Capture the cell that displays the provided text and extract its (x, y) central coordinate. 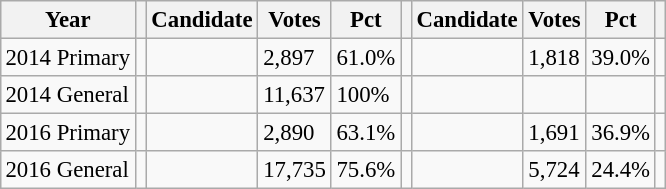
1,691 (554, 133)
63.1% (366, 133)
24.4% (620, 170)
2014 Primary (68, 57)
11,637 (294, 95)
2,890 (294, 133)
1,818 (554, 57)
2,897 (294, 57)
75.6% (366, 170)
2016 Primary (68, 133)
61.0% (366, 57)
2016 General (68, 170)
Year (68, 20)
5,724 (554, 170)
39.0% (620, 57)
36.9% (620, 133)
2014 General (68, 95)
100% (366, 95)
17,735 (294, 170)
